Return the [x, y] coordinate for the center point of the cell that contains the specified text.  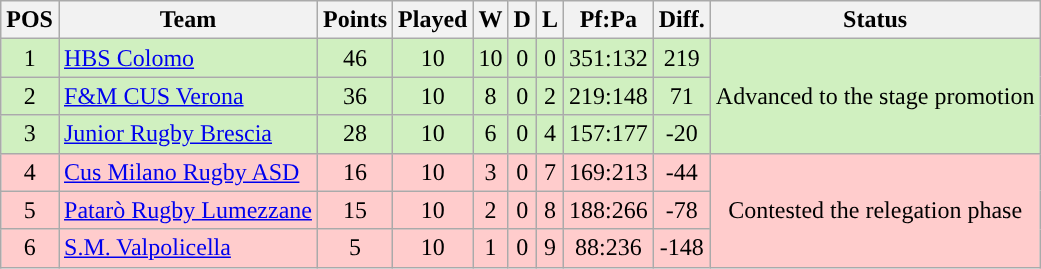
Contested the relegation phase [875, 210]
Patarò Rugby Lumezzane [188, 210]
Advanced to the stage promotion [875, 96]
157:177 [608, 134]
-44 [682, 172]
169:213 [608, 172]
16 [354, 172]
D [522, 20]
W [490, 20]
Diff. [682, 20]
HBS Colomo [188, 58]
Played [433, 20]
Cus Milano Rugby ASD [188, 172]
POS [30, 20]
88:236 [608, 248]
Points [354, 20]
S.M. Valpolicella [188, 248]
71 [682, 96]
Team [188, 20]
9 [550, 248]
Status [875, 20]
219 [682, 58]
351:132 [608, 58]
L [550, 20]
15 [354, 210]
-20 [682, 134]
28 [354, 134]
F&M CUS Verona [188, 96]
-148 [682, 248]
7 [550, 172]
188:266 [608, 210]
46 [354, 58]
36 [354, 96]
-78 [682, 210]
Pf:Pa [608, 20]
Junior Rugby Brescia [188, 134]
219:148 [608, 96]
